Return [x, y] of the center of cell containing provided text 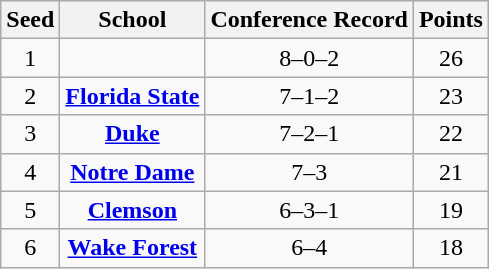
26 [450, 58]
1 [30, 58]
7–2–1 [310, 134]
2 [30, 96]
School [132, 20]
19 [450, 210]
Notre Dame [132, 172]
Clemson [132, 210]
23 [450, 96]
8–0–2 [310, 58]
7–3 [310, 172]
Conference Record [310, 20]
Florida State [132, 96]
6 [30, 248]
21 [450, 172]
5 [30, 210]
3 [30, 134]
Wake Forest [132, 248]
4 [30, 172]
6–3–1 [310, 210]
22 [450, 134]
Points [450, 20]
Duke [132, 134]
7–1–2 [310, 96]
Seed [30, 20]
6–4 [310, 248]
18 [450, 248]
